Provide the [x, y] coordinate of the cell's center where the given text is located.  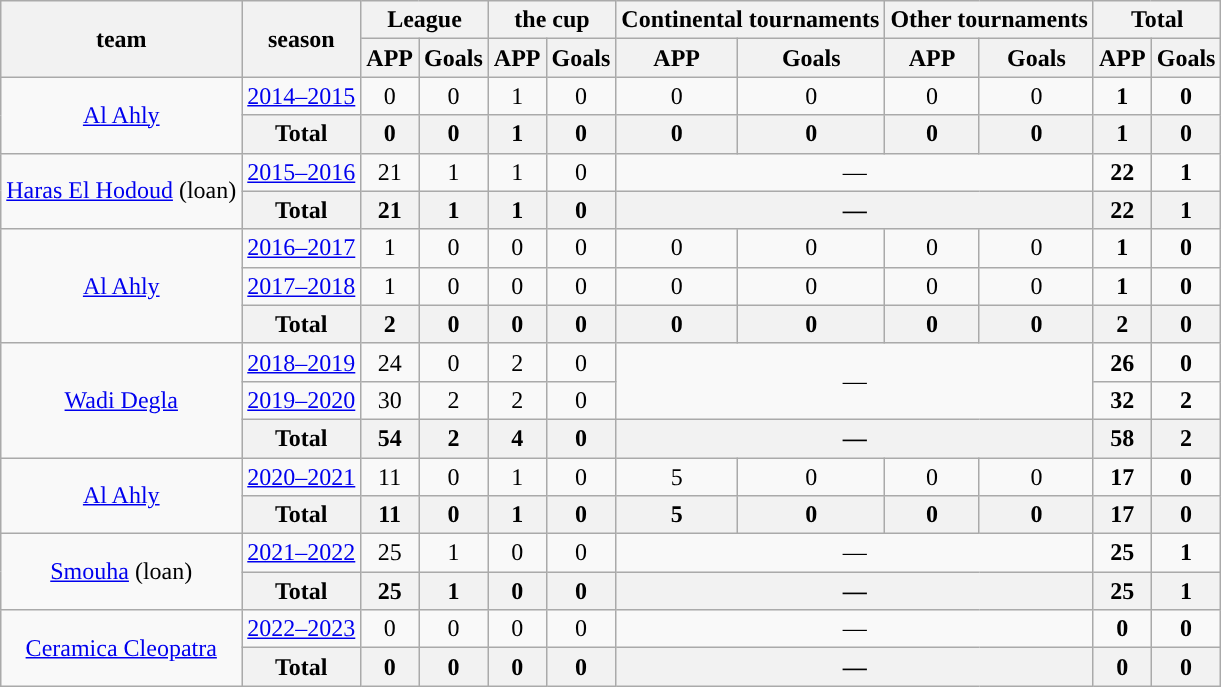
32 [1122, 400]
season [302, 39]
Haras El Hodoud (loan) [122, 191]
24 [390, 362]
26 [1122, 362]
Smouha (loan) [122, 572]
2020–2021 [302, 477]
4 [517, 438]
Ceramica Cleopatra [122, 648]
team [122, 39]
2022–2023 [302, 629]
2021–2022 [302, 553]
2019–2020 [302, 400]
the cup [552, 20]
2016–2017 [302, 248]
2018–2019 [302, 362]
Other tournaments [990, 20]
Continental tournaments [750, 20]
2014–2015 [302, 96]
2017–2018 [302, 286]
30 [390, 400]
54 [390, 438]
58 [1122, 438]
Wadi Degla [122, 400]
2015–2016 [302, 172]
League [424, 20]
